Determine the [X, Y] coordinate at the center of the cell enclosing the given text.  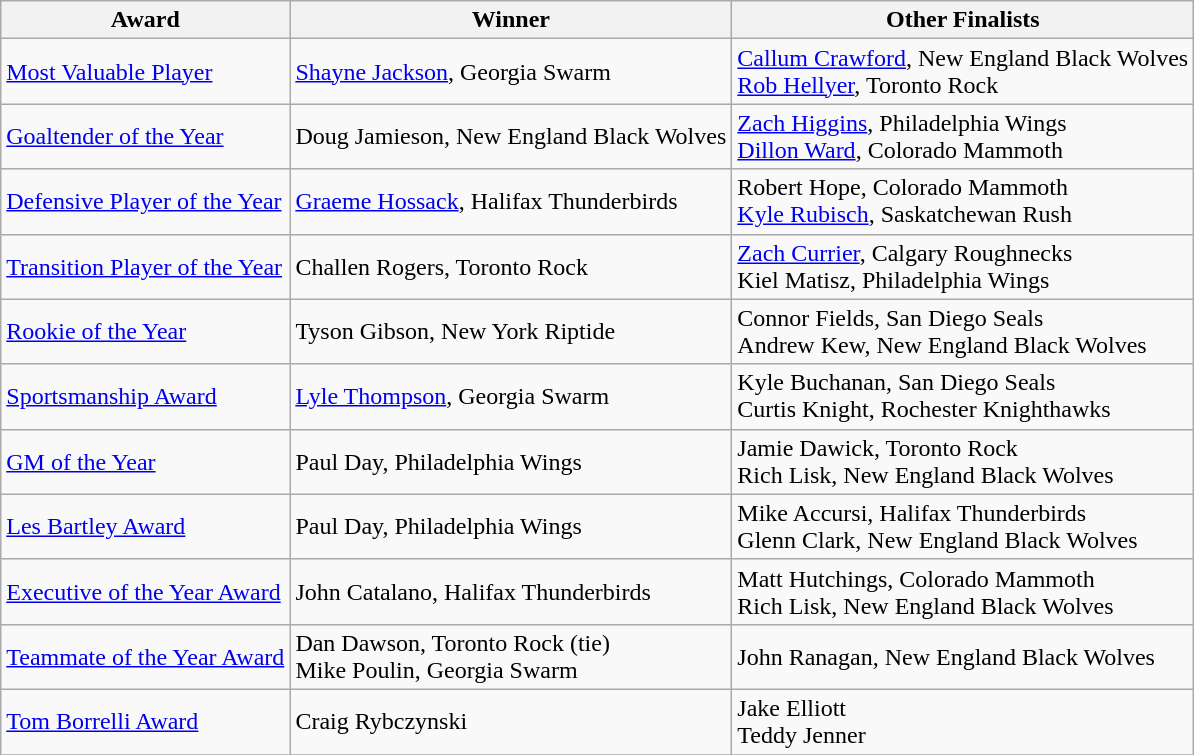
Les Bartley Award [146, 526]
Mike Accursi, Halifax ThunderbirdsGlenn Clark, New England Black Wolves [963, 526]
Jamie Dawick, Toronto RockRich Lisk, New England Black Wolves [963, 462]
Dan Dawson, Toronto Rock (tie)Mike Poulin, Georgia Swarm [511, 656]
Tyson Gibson, New York Riptide [511, 332]
John Ranagan, New England Black Wolves [963, 656]
Executive of the Year Award [146, 592]
Shayne Jackson, Georgia Swarm [511, 72]
Callum Crawford, New England Black WolvesRob Hellyer, Toronto Rock [963, 72]
Winner [511, 20]
Most Valuable Player [146, 72]
Craig Rybczynski [511, 722]
Robert Hope, Colorado MammothKyle Rubisch, Saskatchewan Rush [963, 202]
Rookie of the Year [146, 332]
Defensive Player of the Year [146, 202]
Challen Rogers, Toronto Rock [511, 266]
Zach Currier, Calgary RoughnecksKiel Matisz, Philadelphia Wings [963, 266]
Award [146, 20]
Zach Higgins, Philadelphia WingsDillon Ward, Colorado Mammoth [963, 136]
Jake ElliottTeddy Jenner [963, 722]
Matt Hutchings, Colorado MammothRich Lisk, New England Black Wolves [963, 592]
Lyle Thompson, Georgia Swarm [511, 396]
Goaltender of the Year [146, 136]
Sportsmanship Award [146, 396]
Doug Jamieson, New England Black Wolves [511, 136]
Transition Player of the Year [146, 266]
John Catalano, Halifax Thunderbirds [511, 592]
GM of the Year [146, 462]
Tom Borrelli Award [146, 722]
Connor Fields, San Diego SealsAndrew Kew, New England Black Wolves [963, 332]
Graeme Hossack, Halifax Thunderbirds [511, 202]
Teammate of the Year Award [146, 656]
Other Finalists [963, 20]
Kyle Buchanan, San Diego SealsCurtis Knight, Rochester Knighthawks [963, 396]
